Identify which cell holds the provided text, then report its (X, Y) central coordinate. 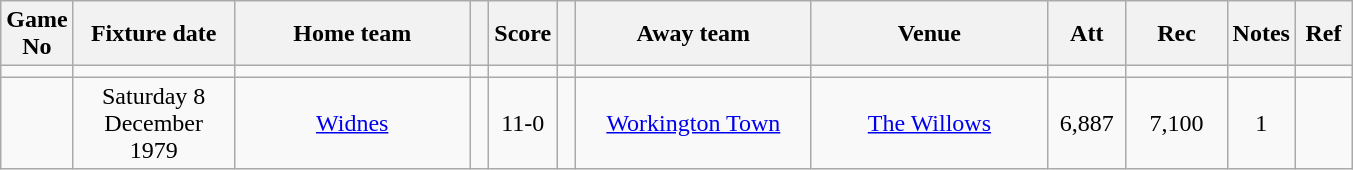
Score (523, 34)
1 (1261, 123)
Att (1086, 34)
Rec (1176, 34)
7,100 (1176, 123)
Widnes (352, 123)
Fixture date (154, 34)
Away team (693, 34)
Game No (37, 34)
Ref (1323, 34)
Notes (1261, 34)
The Willows (929, 123)
6,887 (1086, 123)
Saturday 8 December 1979 (154, 123)
Workington Town (693, 123)
Venue (929, 34)
Home team (352, 34)
11-0 (523, 123)
